From the cell containing the given text, extract its center point as (X, Y) coordinate. 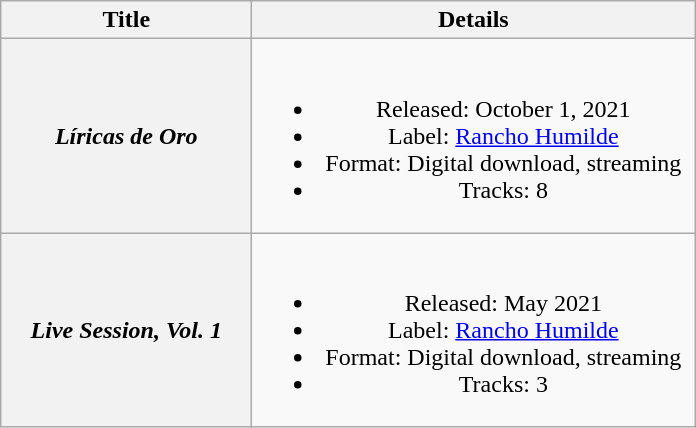
Title (126, 20)
Released: October 1, 2021Label: Rancho HumildeFormat: Digital download, streamingTracks: 8 (474, 136)
Details (474, 20)
Live Session, Vol. 1 (126, 330)
Líricas de Oro (126, 136)
Released: May 2021Label: Rancho HumildeFormat: Digital download, streamingTracks: 3 (474, 330)
